Determine the (x, y) coordinate at the center of the cell enclosing the given text.  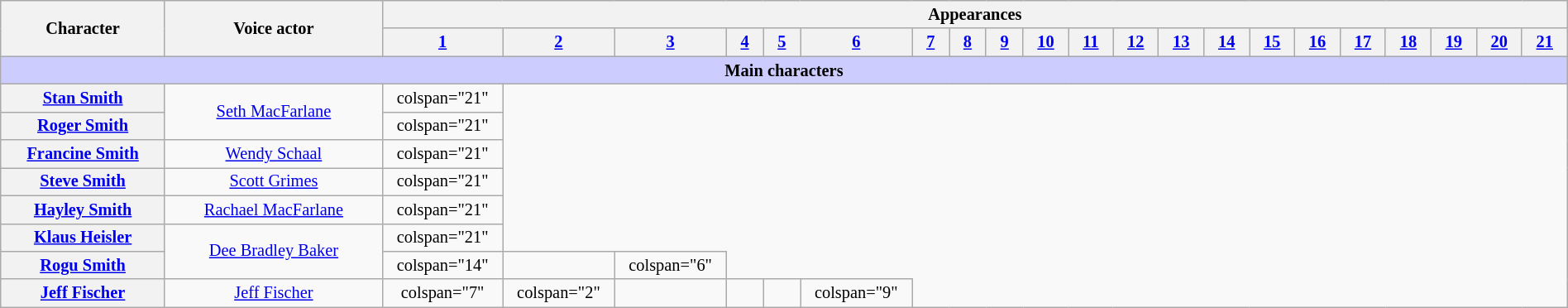
Hayley Smith (83, 209)
19 (1454, 42)
15 (1272, 42)
Wendy Schaal (273, 154)
Scott Grimes (273, 181)
Dee Bradley Baker (273, 252)
3 (670, 42)
13 (1181, 42)
9 (1004, 42)
colspan="7" (442, 293)
Voice actor (273, 28)
11 (1091, 42)
12 (1136, 42)
17 (1363, 42)
Stan Smith (83, 98)
21 (1545, 42)
Steve Smith (83, 181)
Appearances (974, 14)
Main characters (784, 70)
4 (744, 42)
16 (1318, 42)
colspan="14" (442, 265)
1 (442, 42)
10 (1045, 42)
Francine Smith (83, 154)
Rogu Smith (83, 265)
7 (931, 42)
colspan="6" (670, 265)
18 (1408, 42)
14 (1227, 42)
colspan="2" (559, 293)
6 (857, 42)
5 (782, 42)
Klaus Heisler (83, 238)
20 (1499, 42)
Rachael MacFarlane (273, 209)
2 (559, 42)
colspan="9" (857, 293)
Roger Smith (83, 126)
8 (968, 42)
Seth MacFarlane (273, 111)
Character (83, 28)
